Find where the given text appears and provide that cell's center as [x, y] coordinate. 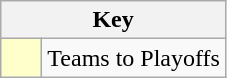
Key [114, 20]
Teams to Playoffs [134, 58]
